Find where the given text appears and provide that cell's center as (X, Y) coordinate. 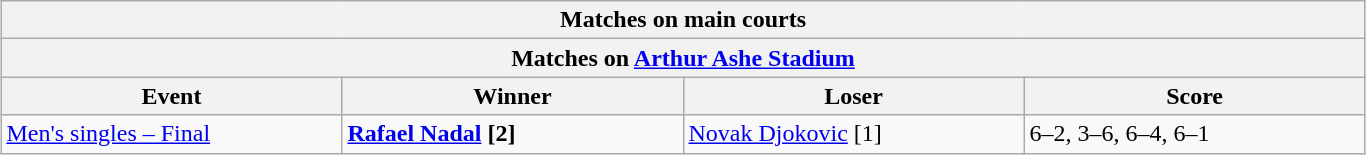
Winner (512, 96)
6–2, 3–6, 6–4, 6–1 (1194, 134)
Men's singles – Final (172, 134)
Novak Djokovic [1] (854, 134)
Matches on main courts (683, 20)
Score (1194, 96)
Event (172, 96)
Loser (854, 96)
Matches on Arthur Ashe Stadium (683, 58)
Rafael Nadal [2] (512, 134)
